Output the (x, y) coordinate of the center of the cell containing the given text.  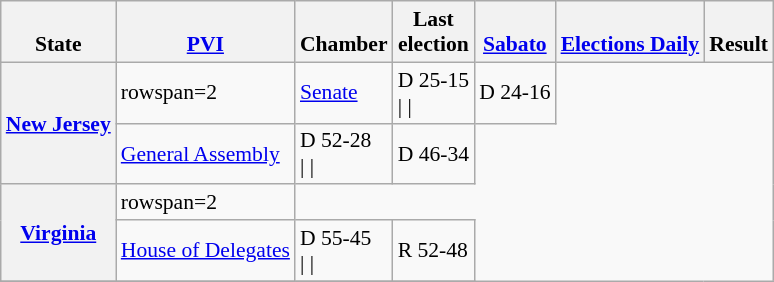
D 25-15| | (434, 92)
Sabato (514, 32)
Lastelection (434, 32)
State (58, 32)
D 52-28| | (344, 154)
House of Delegates (206, 250)
Chamber (344, 32)
D 46-34 (434, 154)
D 24-16 (514, 92)
Senate (344, 92)
Virginia (58, 234)
D 55-45| | (344, 250)
Elections Daily (630, 32)
General Assembly (206, 154)
PVI (206, 32)
Result (738, 32)
R 52-48 (434, 250)
New Jersey (58, 123)
